Search for the cell housing the specified text and yield its [X, Y] center coordinate. 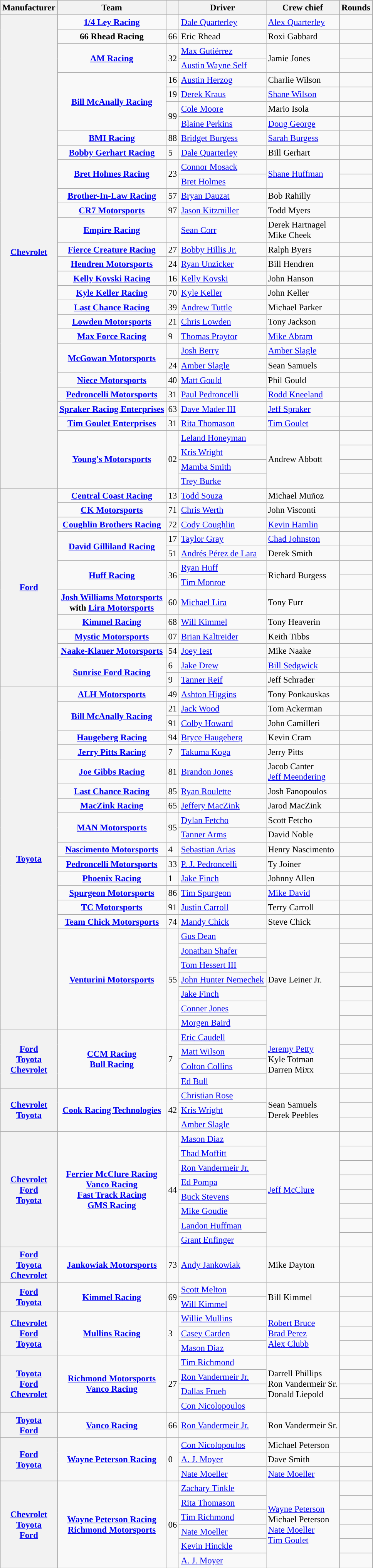
Dallas Frueh [223, 1391]
6 [173, 665]
Fierce Creature Racing [112, 249]
Willie Mullins [223, 1319]
Shane Wilson [303, 94]
Bill Kimmel [303, 1297]
97 [173, 210]
57 [173, 196]
Derek Smith [303, 554]
Team Chick Motorsports [112, 922]
Colton Collins [223, 1066]
Ralph Byers [303, 249]
Wayne Peterson Racing [112, 1459]
81 [173, 771]
Josh Berry [223, 351]
99 [173, 116]
Kelly Kovski [223, 279]
Sean Samuels Derek Peebles [303, 1109]
AM Racing [112, 59]
39 [173, 308]
Mandy Chick [223, 922]
Jarod MacZink [303, 806]
Mike Naake [303, 651]
Bret Holmes [223, 181]
Robert Bruce Brad Perez Alex Clubb [303, 1334]
Ford [29, 588]
Chevrolet Toyota Ford [29, 1524]
Venturini Motorsports [112, 979]
68 [173, 622]
Lowden Motorsports [112, 322]
David Noble [303, 835]
MAN Motorsports [112, 828]
Sebastian Arias [223, 849]
Kevin Hamlin [303, 525]
Tony Ponkauskas [303, 694]
40 [173, 380]
49 [173, 694]
Colby Howard [223, 723]
17 [173, 539]
Austin Wayne Self [223, 65]
Eric Caudell [223, 1038]
MacZink Racing [112, 806]
Jason Kitzmiller [223, 210]
Tim Goulet [303, 423]
TC Motorsports [112, 907]
Andrés Pérez de Lara [223, 554]
Bobby Hillis Jr. [223, 249]
85 [173, 792]
19 [173, 94]
Naake-Klauer Motorsports [112, 651]
Leland Honeyman [223, 438]
Andrew Tuttle [223, 308]
Mike Goudie [223, 1211]
Todd Souza [223, 496]
Jonathan Shafer [223, 951]
Conner Jones [223, 1009]
Matt Wilson [223, 1052]
Terry Carroll [303, 907]
Paul Pedroncelli [223, 394]
Buck Stevens [223, 1196]
Richmond Motorsports Vanco Racing [112, 1384]
1 [173, 878]
Joe Gibbs Racing [112, 771]
74 [173, 922]
44 [173, 1190]
23 [173, 174]
Johnny Allen [303, 878]
Morgen Baird [223, 1023]
60 [173, 602]
Scott Melton [223, 1290]
Chevrolet [29, 252]
Steve Chick [303, 922]
88 [173, 138]
Tony Furr [303, 602]
Max Force Racing [112, 336]
Tony Heaverin [303, 622]
Keith Tibbs [303, 636]
Sarah Burgess [303, 138]
Henry Nascimento [303, 849]
Todd Myers [303, 210]
94 [173, 738]
Eric Rhead [223, 37]
Josh Fanopoulos [303, 792]
Gus Dean [223, 936]
42 [173, 1109]
Jeffery MacZink [223, 806]
Coughlin Brothers Racing [112, 525]
Mystic Motorsports [112, 636]
5 [173, 152]
06 [173, 1524]
Alex Quarterley [303, 22]
Kevin Cram [303, 738]
Sean Corr [223, 230]
Bryce Haugeberg [223, 738]
07 [173, 636]
Spraker Racing Enterprises [112, 409]
Tim Goulet Enterprises [112, 423]
Hendren Motorsports [112, 264]
Roxi Gabbard [303, 37]
Vanco Racing [112, 1425]
Bret Holmes Racing [112, 174]
Mullins Racing [112, 1334]
Ryan Roulette [223, 792]
Tanner Reif [223, 680]
66 Rhead Racing [112, 37]
Chad Johnston [303, 539]
72 [173, 525]
Rounds [356, 8]
Thad Moffitt [223, 1153]
Michael Muñoz [303, 496]
Landon Huffman [223, 1226]
63 [173, 409]
McGowan Motorsports [112, 358]
0 [173, 1459]
Crew chief [303, 8]
Jeff Spraker [303, 409]
Niece Motorsports [112, 380]
Dave Smith [303, 1459]
John Visconti [303, 510]
Scott Fetcho [303, 820]
Brother-In-Law Racing [112, 196]
Jake Drew [223, 665]
Jeff McClure [303, 1190]
Chris Werth [223, 510]
Empire Racing [112, 230]
Jacob Canter Jeff Meendering [303, 771]
Rodd Kneeland [303, 394]
Ty Joiner [303, 864]
Tanner Arms [223, 835]
David Gilliland Racing [112, 546]
Mario Isola [303, 109]
Dave Leiner Jr. [303, 979]
65 [173, 806]
02 [173, 459]
Mike David [303, 893]
Cook Racing Technologies [112, 1109]
Ed Pompa [223, 1182]
Bill Hendren [303, 264]
Tim Monroe [223, 582]
Bill Sedgwick [303, 665]
Brian Kaltreider [223, 636]
Andrew Abbott [303, 459]
86 [173, 893]
Tom Hessert III [223, 965]
Zachary Tinkle [223, 1488]
33 [173, 864]
Sean Samuels [303, 365]
CR7 Motorsports [112, 210]
Chris Lowden [223, 322]
Toyota Ford Chevrolet [29, 1384]
Christian Rose [223, 1095]
73 [173, 1265]
Jankowiak Motorsports [112, 1265]
Tim Spurgeon [223, 893]
Darrell Phillips Ron Vandermeir Sr. Donald Liepold [303, 1384]
Wayne Peterson Michael Peterson Nate Moeller Tim Goulet [303, 1524]
Derek Hartnagel Mike Cheek [303, 230]
Thomas Praytor [223, 336]
Connor Mosack [223, 167]
Austin Herzog [223, 80]
54 [173, 651]
ALH Motorsports [112, 694]
Spurgeon Motorsports [112, 893]
Phil Gould [303, 380]
Bill Gerhart [303, 152]
Toyota [29, 858]
69 [173, 1297]
Mamba Smith [223, 467]
Andy Jankowiak [223, 1265]
95 [173, 828]
36 [173, 575]
Kelly Kovski Racing [112, 279]
Charlie Wilson [303, 80]
CK Motorsports [112, 510]
Derek Kraus [223, 94]
Trey Burke [223, 481]
Wayne Peterson Racing Richmond Motorsports [112, 1524]
Mike Dayton [303, 1265]
Kevin Hinckle [223, 1546]
Tom Ackerman [303, 709]
Nascimento Motorsports [112, 849]
Kyle Keller [223, 293]
Jerry Pitts [303, 752]
Matt Gould [223, 380]
32 [173, 59]
Bobby Gerhart Racing [112, 152]
Jamie Jones [303, 59]
Jeremy Petty Kyle Totman Darren Mixx [303, 1059]
Ashton Higgins [223, 694]
Brandon Jones [223, 771]
Dylan Fetcho [223, 820]
Young's Motorsports [112, 459]
Justin Carroll [223, 907]
Bob Rahilly [303, 196]
Cody Coughlin [223, 525]
Ferrier McClure Racing Vanco Racing Fast Track Racing GMS Racing [112, 1190]
Ron Vandermeir Sr. [303, 1425]
Richard Burgess [303, 575]
55 [173, 979]
Casey Carden [223, 1333]
Kyle Keller Racing [112, 293]
BMI Racing [112, 138]
70 [173, 293]
Tony Jackson [303, 322]
Manufacturer [29, 8]
Driver [223, 8]
Jeff Schrader [303, 680]
13 [173, 496]
Mike Abram [303, 336]
Toyota Ford [29, 1425]
Ryan Huff [223, 568]
Cole Moore [223, 109]
Dave Mader III [223, 409]
Takuma Koga [223, 752]
Phoenix Racing [112, 878]
Ed Bull [223, 1081]
Michael Peterson [303, 1445]
Doug George [303, 124]
Ryan Unzicker [223, 264]
John Keller [303, 293]
3 [173, 1334]
Josh Williams Motorsports with Lira Motorsports [112, 602]
Michael Parker [303, 308]
Huff Racing [112, 575]
Taylor Gray [223, 539]
Jack Wood [223, 709]
4 [173, 849]
Team [112, 8]
Max Gutiérrez [223, 51]
CCM Racing Bull Racing [112, 1059]
Bridget Burgess [223, 138]
John Camilleri [303, 723]
Bryan Dauzat [223, 196]
Sunrise Ford Racing [112, 672]
Grant Enfinger [223, 1240]
Shane Huffman [303, 174]
Jerry Pitts Racing [112, 752]
Chevrolet Toyota [29, 1109]
Blaine Perkins [223, 124]
71 [173, 510]
Haugeberg Racing [112, 738]
P. J. Pedroncelli [223, 864]
Joey Iest [223, 651]
51 [173, 554]
1/4 Ley Racing [112, 22]
John Hanson [303, 279]
John Hunter Nemechek [223, 980]
Central Coast Racing [112, 496]
Michael Lira [223, 602]
